Capture the cell that displays the provided text and extract its [X, Y] central coordinate. 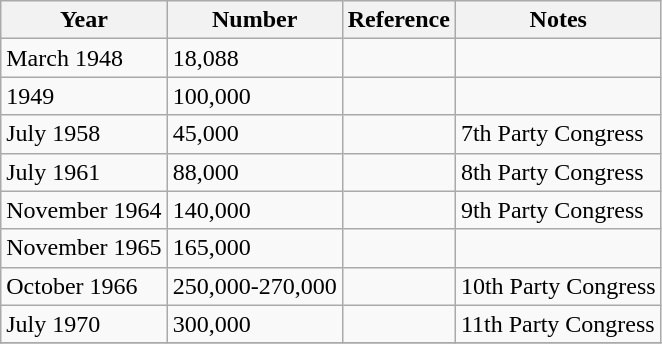
88,000 [254, 172]
July 1961 [84, 172]
November 1965 [84, 248]
300,000 [254, 324]
9th Party Congress [558, 210]
Reference [398, 20]
July 1970 [84, 324]
165,000 [254, 248]
100,000 [254, 96]
7th Party Congress [558, 134]
July 1958 [84, 134]
8th Party Congress [558, 172]
October 1966 [84, 286]
Notes [558, 20]
10th Party Congress [558, 286]
1949 [84, 96]
November 1964 [84, 210]
11th Party Congress [558, 324]
45,000 [254, 134]
Year [84, 20]
18,088 [254, 58]
250,000-270,000 [254, 286]
March 1948 [84, 58]
Number [254, 20]
140,000 [254, 210]
